Locate the cell with the specified text and output its [X, Y] center coordinate. 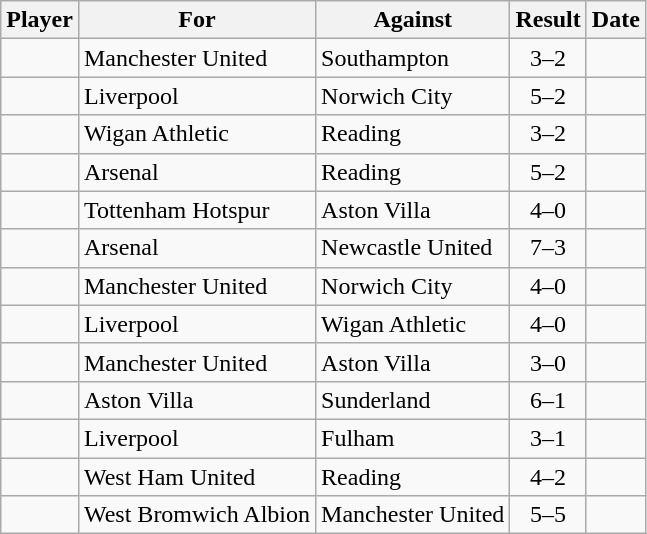
For [196, 20]
4–2 [548, 477]
Against [413, 20]
Tottenham Hotspur [196, 210]
West Ham United [196, 477]
West Bromwich Albion [196, 515]
Player [40, 20]
3–1 [548, 438]
Southampton [413, 58]
Newcastle United [413, 248]
5–5 [548, 515]
Date [616, 20]
Fulham [413, 438]
7–3 [548, 248]
Result [548, 20]
6–1 [548, 400]
3–0 [548, 362]
Sunderland [413, 400]
